Identify which cell holds the provided text, then report its [X, Y] central coordinate. 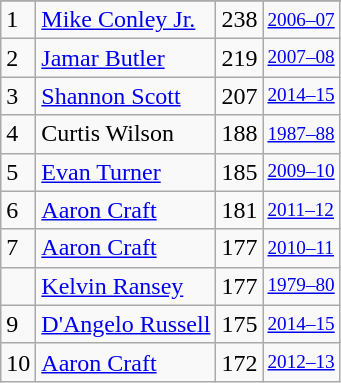
207 [240, 96]
4 [18, 134]
Jamar Butler [126, 58]
7 [18, 248]
2012–13 [301, 362]
Mike Conley Jr. [126, 20]
1 [18, 20]
2 [18, 58]
D'Angelo Russell [126, 324]
9 [18, 324]
1979–80 [301, 286]
175 [240, 324]
238 [240, 20]
Kelvin Ransey [126, 286]
2007–08 [301, 58]
2010–11 [301, 248]
1987–88 [301, 134]
188 [240, 134]
2009–10 [301, 172]
5 [18, 172]
219 [240, 58]
10 [18, 362]
2011–12 [301, 210]
Evan Turner [126, 172]
172 [240, 362]
6 [18, 210]
Curtis Wilson [126, 134]
181 [240, 210]
3 [18, 96]
2006–07 [301, 20]
Shannon Scott [126, 96]
185 [240, 172]
